Detect which cell encompasses the target text, then output its [X, Y] center coordinate. 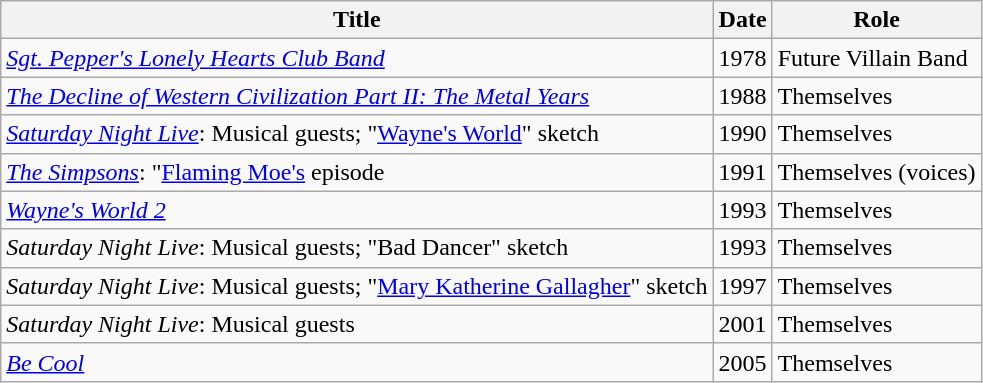
The Decline of Western Civilization Part II: The Metal Years [357, 96]
1990 [742, 134]
2005 [742, 362]
1991 [742, 172]
2001 [742, 324]
Wayne's World 2 [357, 210]
Saturday Night Live: Musical guests; "Mary Katherine Gallagher" sketch [357, 286]
1997 [742, 286]
Title [357, 20]
Saturday Night Live: Musical guests; "Bad Dancer" sketch [357, 248]
The Simpsons: "Flaming Moe's episode [357, 172]
Saturday Night Live: Musical guests [357, 324]
Themselves (voices) [876, 172]
Date [742, 20]
Sgt. Pepper's Lonely Hearts Club Band [357, 58]
Role [876, 20]
1988 [742, 96]
Be Cool [357, 362]
1978 [742, 58]
Future Villain Band [876, 58]
Saturday Night Live: Musical guests; "Wayne's World" sketch [357, 134]
